Pinpoint the cell where the given text exists, returning its [X, Y] midpoint coordinate. 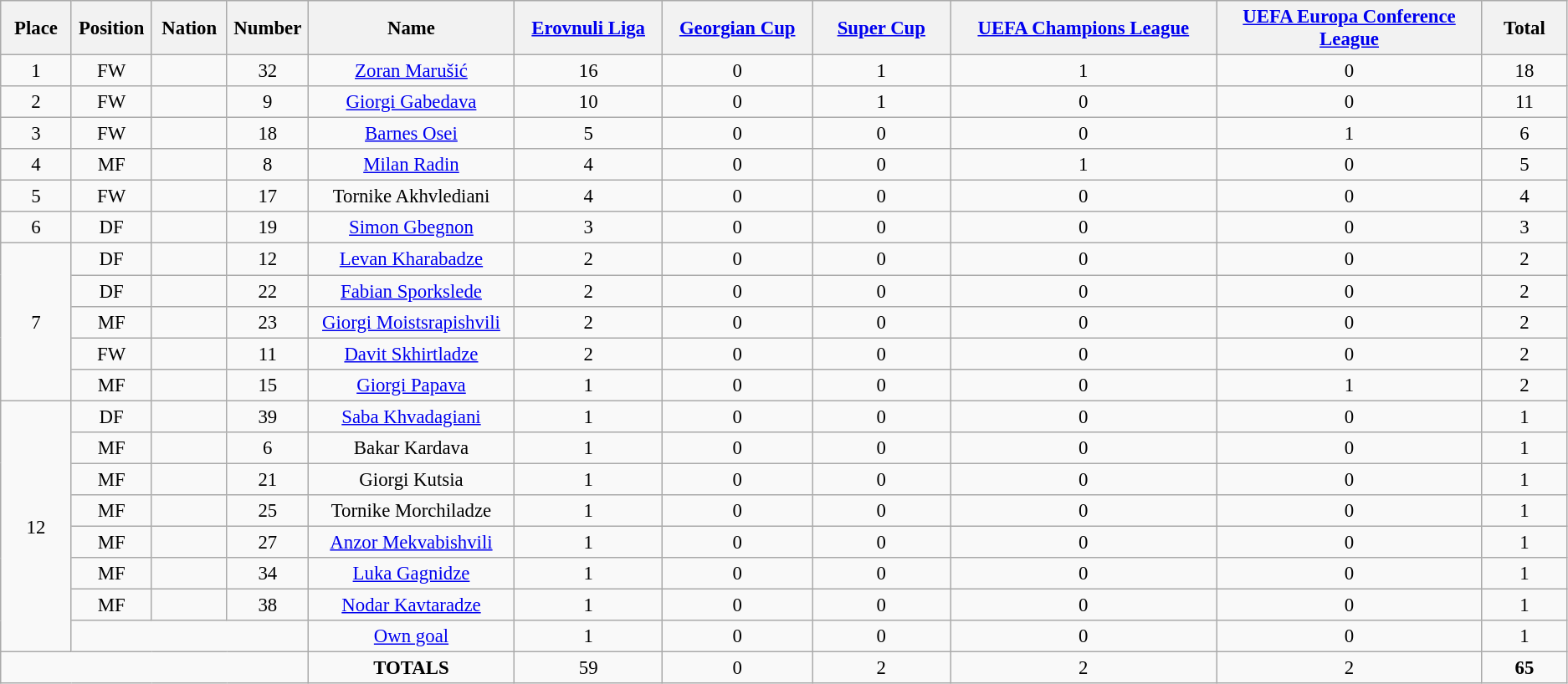
Giorgi Papava [412, 385]
7 [37, 322]
Nodar Kavtaradze [412, 605]
Name [412, 28]
16 [589, 71]
UEFA Champions League [1084, 28]
Anzor Mekvabishvili [412, 542]
Levan Kharabadze [412, 259]
Luka Gagnidze [412, 574]
23 [268, 322]
22 [268, 291]
Own goal [412, 636]
Erovnuli Liga [589, 28]
27 [268, 542]
10 [589, 102]
Tornike Morchiladze [412, 511]
UEFA Europa Conference League [1350, 28]
Saba Khvadagiani [412, 416]
65 [1524, 668]
Nation [189, 28]
21 [268, 479]
Davit Skhirtladze [412, 354]
Barnes Osei [412, 134]
Zoran Marušić [412, 71]
Simon Gbegnon [412, 228]
39 [268, 416]
34 [268, 574]
Number [268, 28]
38 [268, 605]
Fabian Sporkslede [412, 291]
Super Cup [882, 28]
Total [1524, 28]
32 [268, 71]
25 [268, 511]
Bakar Kardava [412, 448]
TOTALS [412, 668]
15 [268, 385]
Giorgi Moistsrapishvili [412, 322]
8 [268, 165]
9 [268, 102]
Giorgi Gabedava [412, 102]
Tornike Akhvlediani [412, 197]
Milan Radin [412, 165]
Position [111, 28]
Georgian Cup [738, 28]
59 [589, 668]
Place [37, 28]
19 [268, 228]
17 [268, 197]
Giorgi Kutsia [412, 479]
